Provide the (x, y) coordinate of the cell's center where the given text is located.  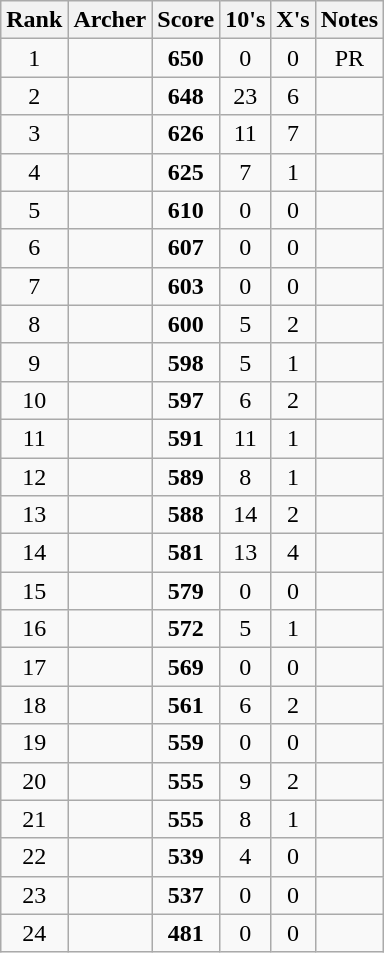
Rank (34, 20)
589 (186, 477)
607 (186, 248)
Score (186, 20)
579 (186, 591)
610 (186, 210)
625 (186, 172)
559 (186, 743)
588 (186, 515)
X's (293, 20)
15 (34, 591)
561 (186, 705)
537 (186, 895)
10's (246, 20)
572 (186, 629)
19 (34, 743)
539 (186, 857)
648 (186, 96)
10 (34, 400)
21 (34, 819)
PR (349, 58)
24 (34, 933)
17 (34, 667)
Archer (110, 20)
581 (186, 553)
569 (186, 667)
626 (186, 134)
22 (34, 857)
20 (34, 781)
3 (34, 134)
591 (186, 438)
603 (186, 286)
650 (186, 58)
600 (186, 324)
597 (186, 400)
18 (34, 705)
16 (34, 629)
Notes (349, 20)
12 (34, 477)
598 (186, 362)
481 (186, 933)
